Return the [X, Y] coordinate for the center point of the cell that contains the specified text.  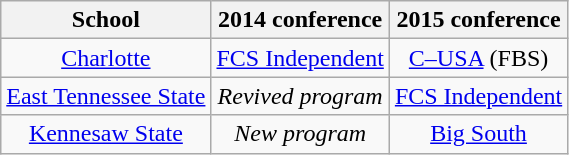
Kennesaw State [106, 134]
New program [300, 134]
2014 conference [300, 20]
2015 conference [478, 20]
School [106, 20]
Revived program [300, 96]
Charlotte [106, 58]
C–USA (FBS) [478, 58]
Big South [478, 134]
East Tennessee State [106, 96]
